Capture the cell that displays the provided text and extract its (X, Y) central coordinate. 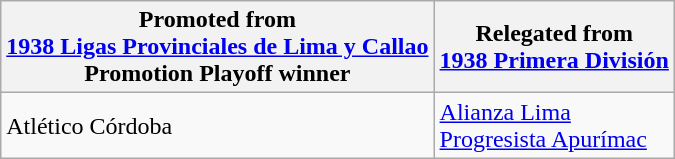
Atlético Córdoba (218, 126)
Relegated from1938 Primera División (554, 47)
Alianza Lima Progresista Apurímac (554, 126)
Promoted from1938 Ligas Provinciales de Lima y CallaoPromotion Playoff winner (218, 47)
